Extract the [X, Y] coordinate from the center of the cell holding the provided text.  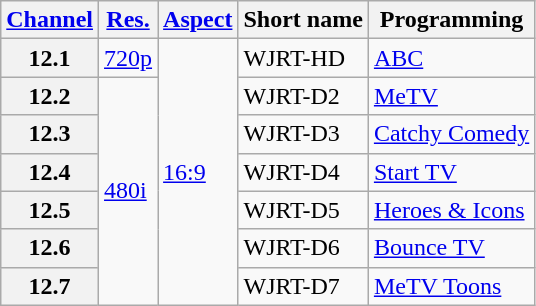
Short name [303, 20]
WJRT-HD [303, 58]
Start TV [451, 172]
480i [128, 191]
WJRT-D4 [303, 172]
ABC [451, 58]
12.1 [50, 58]
Programming [451, 20]
12.2 [50, 96]
MeTV Toons [451, 286]
Channel [50, 20]
MeTV [451, 96]
12.7 [50, 286]
12.5 [50, 210]
Aspect [198, 20]
Res. [128, 20]
WJRT-D5 [303, 210]
12.6 [50, 248]
WJRT-D7 [303, 286]
Bounce TV [451, 248]
WJRT-D3 [303, 134]
12.3 [50, 134]
Catchy Comedy [451, 134]
WJRT-D2 [303, 96]
16:9 [198, 172]
WJRT-D6 [303, 248]
Heroes & Icons [451, 210]
720p [128, 58]
12.4 [50, 172]
